Provide the [x, y] coordinate of the cell's center where the given text is located.  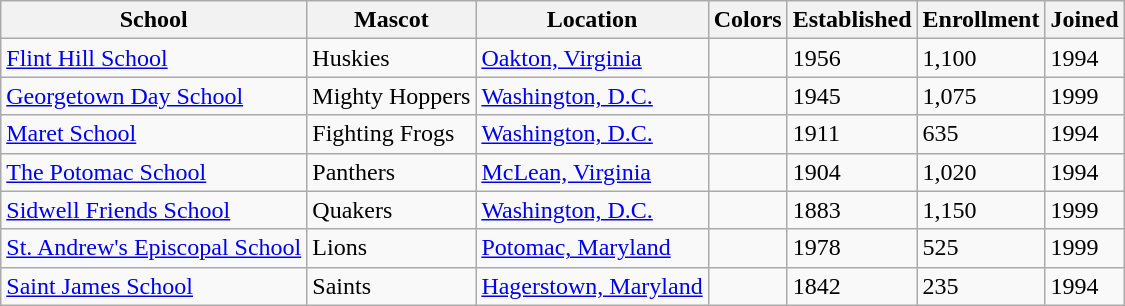
The Potomac School [154, 172]
School [154, 20]
635 [981, 134]
1842 [852, 286]
Hagerstown, Maryland [592, 286]
McLean, Virginia [592, 172]
Maret School [154, 134]
Established [852, 20]
1,100 [981, 58]
525 [981, 248]
St. Andrew's Episcopal School [154, 248]
Fighting Frogs [392, 134]
Mighty Hoppers [392, 96]
Location [592, 20]
Flint Hill School [154, 58]
1904 [852, 172]
Lions [392, 248]
1911 [852, 134]
1883 [852, 210]
1956 [852, 58]
1,150 [981, 210]
Joined [1084, 20]
1,020 [981, 172]
Oakton, Virginia [592, 58]
1,075 [981, 96]
Panthers [392, 172]
Mascot [392, 20]
Potomac, Maryland [592, 248]
Sidwell Friends School [154, 210]
1978 [852, 248]
Saints [392, 286]
Huskies [392, 58]
Quakers [392, 210]
Saint James School [154, 286]
Enrollment [981, 20]
Colors [748, 20]
235 [981, 286]
1945 [852, 96]
Georgetown Day School [154, 96]
